Identify which cell holds the provided text, then report its (x, y) central coordinate. 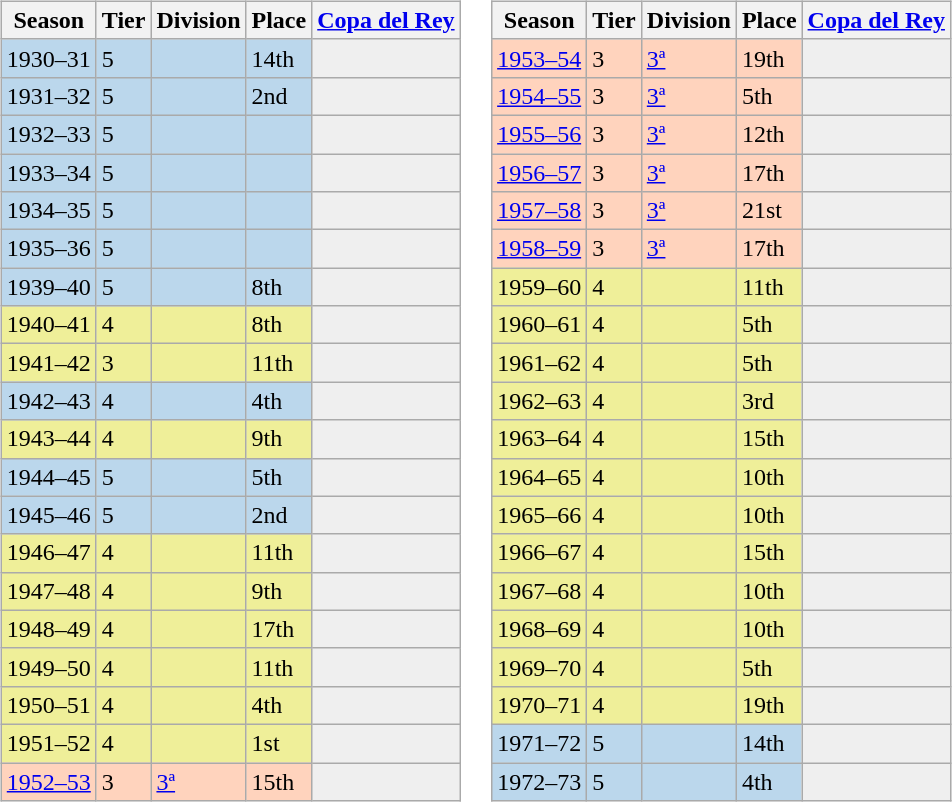
1943–44 (48, 439)
1941–42 (48, 363)
1960–61 (540, 325)
1967–68 (540, 591)
3rd (769, 401)
1966–67 (540, 553)
1961–62 (540, 363)
1940–41 (48, 325)
12th (769, 134)
1955–56 (540, 134)
1944–45 (48, 477)
1972–73 (540, 781)
1946–47 (48, 553)
1954–55 (540, 96)
1956–57 (540, 173)
1942–43 (48, 401)
1931–32 (48, 96)
1939–40 (48, 287)
1948–49 (48, 629)
1969–70 (540, 667)
1963–64 (540, 439)
1949–50 (48, 667)
1959–60 (540, 287)
1957–58 (540, 211)
1945–46 (48, 515)
1947–48 (48, 591)
1952–53 (48, 781)
1970–71 (540, 705)
21st (769, 211)
1934–35 (48, 211)
1935–36 (48, 249)
1965–66 (540, 515)
1932–33 (48, 134)
1953–54 (540, 58)
1962–63 (540, 401)
1958–59 (540, 249)
1950–51 (48, 705)
1964–65 (540, 477)
1971–72 (540, 743)
1933–34 (48, 173)
1951–52 (48, 743)
1930–31 (48, 58)
1968–69 (540, 629)
1st (279, 743)
